Return the (X, Y) coordinate for the center point of the cell that contains the specified text.  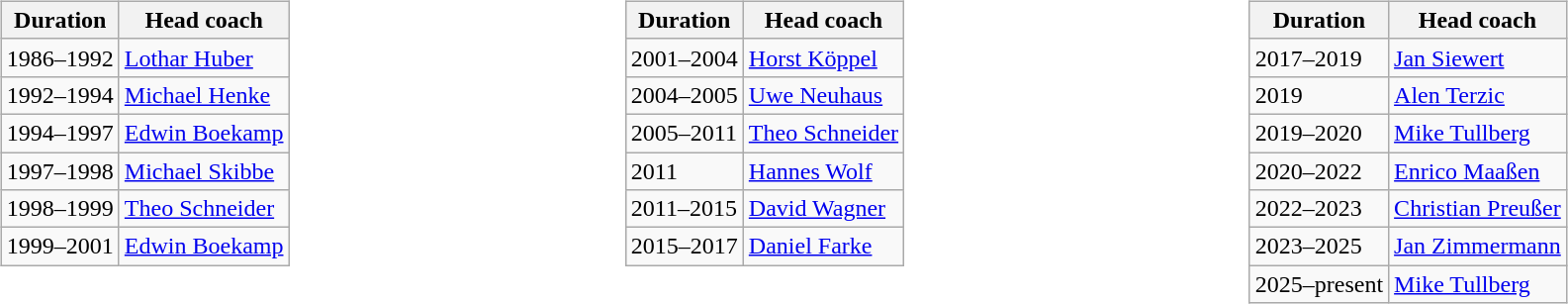
Daniel Farke (823, 247)
2025–present (1319, 284)
2019 (1319, 95)
Uwe Neuhaus (823, 95)
David Wagner (823, 209)
Jan Zimmermann (1478, 247)
2001–2004 (685, 57)
2023–2025 (1319, 247)
Michael Henke (204, 95)
1992–1994 (59, 95)
1997–1998 (59, 171)
1994–1997 (59, 133)
Christian Preußer (1478, 209)
2011–2015 (685, 209)
2004–2005 (685, 95)
2019–2020 (1319, 133)
2011 (685, 171)
2022–2023 (1319, 209)
Enrico Maaßen (1478, 171)
Lothar Huber (204, 57)
2005–2011 (685, 133)
Jan Siewert (1478, 57)
Horst Köppel (823, 57)
2020–2022 (1319, 171)
1998–1999 (59, 209)
2017–2019 (1319, 57)
Michael Skibbe (204, 171)
Hannes Wolf (823, 171)
1986–1992 (59, 57)
2015–2017 (685, 247)
1999–2001 (59, 247)
Alen Terzic (1478, 95)
